Output the (x, y) coordinate of the center of the cell containing the given text.  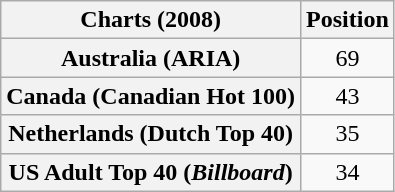
43 (348, 96)
35 (348, 134)
34 (348, 172)
US Adult Top 40 (Billboard) (151, 172)
Canada (Canadian Hot 100) (151, 96)
69 (348, 58)
Netherlands (Dutch Top 40) (151, 134)
Charts (2008) (151, 20)
Australia (ARIA) (151, 58)
Position (348, 20)
